From the cell containing the given text, extract its center point as (X, Y) coordinate. 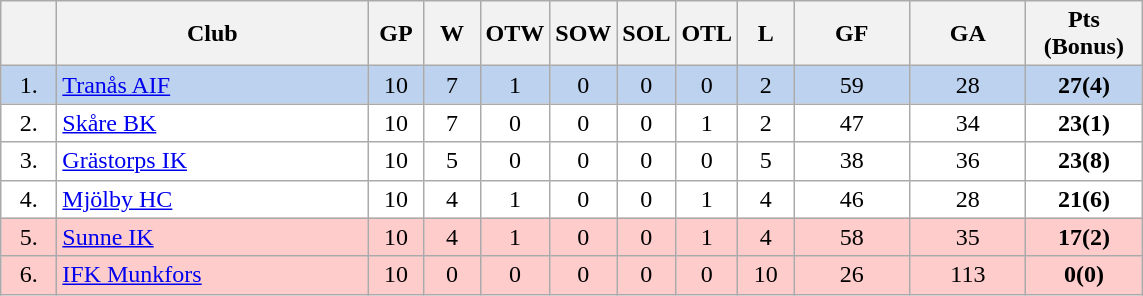
46 (852, 199)
OTL (707, 34)
SOW (584, 34)
5. (29, 237)
4. (29, 199)
47 (852, 123)
59 (852, 85)
58 (852, 237)
23(1) (1084, 123)
21(6) (1084, 199)
0(0) (1084, 275)
38 (852, 161)
IFK Munkfors (212, 275)
L (766, 34)
OTW (515, 34)
113 (968, 275)
Sunne IK (212, 237)
Mjölby HC (212, 199)
17(2) (1084, 237)
6. (29, 275)
W (452, 34)
1. (29, 85)
26 (852, 275)
GP (396, 34)
GF (852, 34)
GA (968, 34)
35 (968, 237)
27(4) (1084, 85)
34 (968, 123)
Tranås AIF (212, 85)
SOL (646, 34)
Skåre BK (212, 123)
23(8) (1084, 161)
Grästorps IK (212, 161)
Club (212, 34)
36 (968, 161)
2. (29, 123)
3. (29, 161)
Pts (Bonus) (1084, 34)
